Pinpoint the cell where the given text exists, returning its [X, Y] midpoint coordinate. 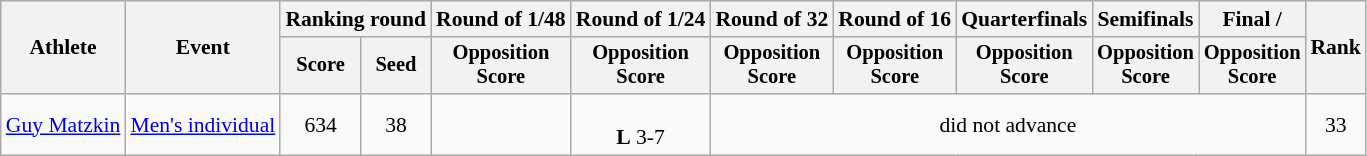
Score [320, 66]
634 [320, 124]
Round of 1/24 [641, 19]
Round of 32 [772, 19]
Final / [1252, 19]
L 3-7 [641, 124]
did not advance [1008, 124]
Ranking round [356, 19]
Men's individual [202, 124]
Athlete [64, 48]
Round of 1/48 [501, 19]
Round of 16 [894, 19]
38 [396, 124]
Seed [396, 66]
Rank [1336, 48]
Guy Matzkin [64, 124]
Event [202, 48]
Quarterfinals [1024, 19]
33 [1336, 124]
Semifinals [1146, 19]
